Return [x, y] of the center of cell containing provided text 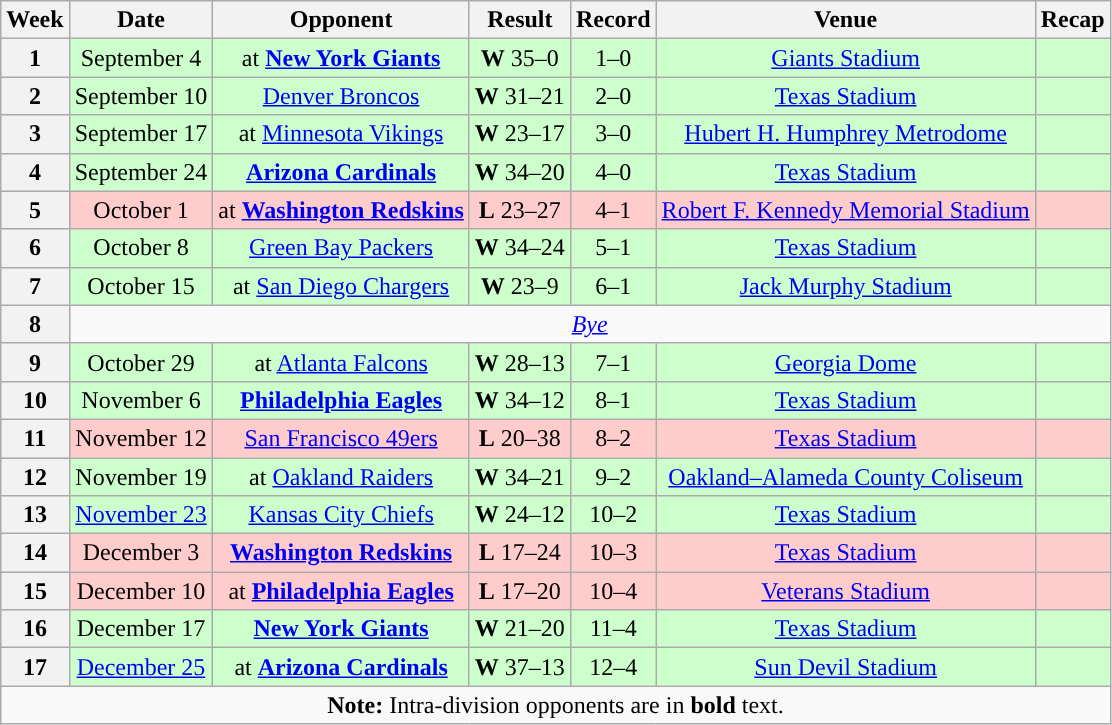
at Oakland Raiders [341, 477]
11 [35, 438]
2–0 [613, 96]
November 23 [141, 515]
8–1 [613, 400]
L 20–38 [520, 438]
Opponent [341, 20]
6 [35, 248]
September 17 [141, 134]
Recap [1072, 20]
Arizona Cardinals [341, 172]
L 17–20 [520, 591]
W 21–20 [520, 629]
10–4 [613, 591]
December 3 [141, 553]
11–4 [613, 629]
September 10 [141, 96]
1–0 [613, 58]
at San Diego Chargers [341, 286]
at Washington Redskins [341, 210]
10–2 [613, 515]
at Philadelphia Eagles [341, 591]
W 35–0 [520, 58]
W 31–21 [520, 96]
at Atlanta Falcons [341, 362]
4–1 [613, 210]
14 [35, 553]
17 [35, 667]
3–0 [613, 134]
5 [35, 210]
3 [35, 134]
4–0 [613, 172]
W 37–13 [520, 667]
New York Giants [341, 629]
Washington Redskins [341, 553]
W 34–12 [520, 400]
at Arizona Cardinals [341, 667]
December 25 [141, 667]
W 34–24 [520, 248]
9–2 [613, 477]
13 [35, 515]
Veterans Stadium [846, 591]
Hubert H. Humphrey Metrodome [846, 134]
10 [35, 400]
Bye [590, 324]
at Minnesota Vikings [341, 134]
November 12 [141, 438]
Georgia Dome [846, 362]
Giants Stadium [846, 58]
1 [35, 58]
Week [35, 20]
2 [35, 96]
Oakland–Alameda County Coliseum [846, 477]
W 24–12 [520, 515]
W 34–21 [520, 477]
9 [35, 362]
W 28–13 [520, 362]
at New York Giants [341, 58]
6–1 [613, 286]
5–1 [613, 248]
Note: Intra-division opponents are in bold text. [556, 705]
Result [520, 20]
8 [35, 324]
October 8 [141, 248]
W 34–20 [520, 172]
L 23–27 [520, 210]
16 [35, 629]
Sun Devil Stadium [846, 667]
Jack Murphy Stadium [846, 286]
September 4 [141, 58]
W 23–9 [520, 286]
Green Bay Packers [341, 248]
Kansas City Chiefs [341, 515]
12–4 [613, 667]
7 [35, 286]
November 6 [141, 400]
Date [141, 20]
San Francisco 49ers [341, 438]
8–2 [613, 438]
L 17–24 [520, 553]
December 10 [141, 591]
10–3 [613, 553]
September 24 [141, 172]
October 1 [141, 210]
November 19 [141, 477]
Robert F. Kennedy Memorial Stadium [846, 210]
October 29 [141, 362]
Denver Broncos [341, 96]
December 17 [141, 629]
7–1 [613, 362]
Philadelphia Eagles [341, 400]
Record [613, 20]
October 15 [141, 286]
15 [35, 591]
Venue [846, 20]
4 [35, 172]
W 23–17 [520, 134]
12 [35, 477]
